Extract the (X, Y) coordinate from the center of the cell holding the provided text.  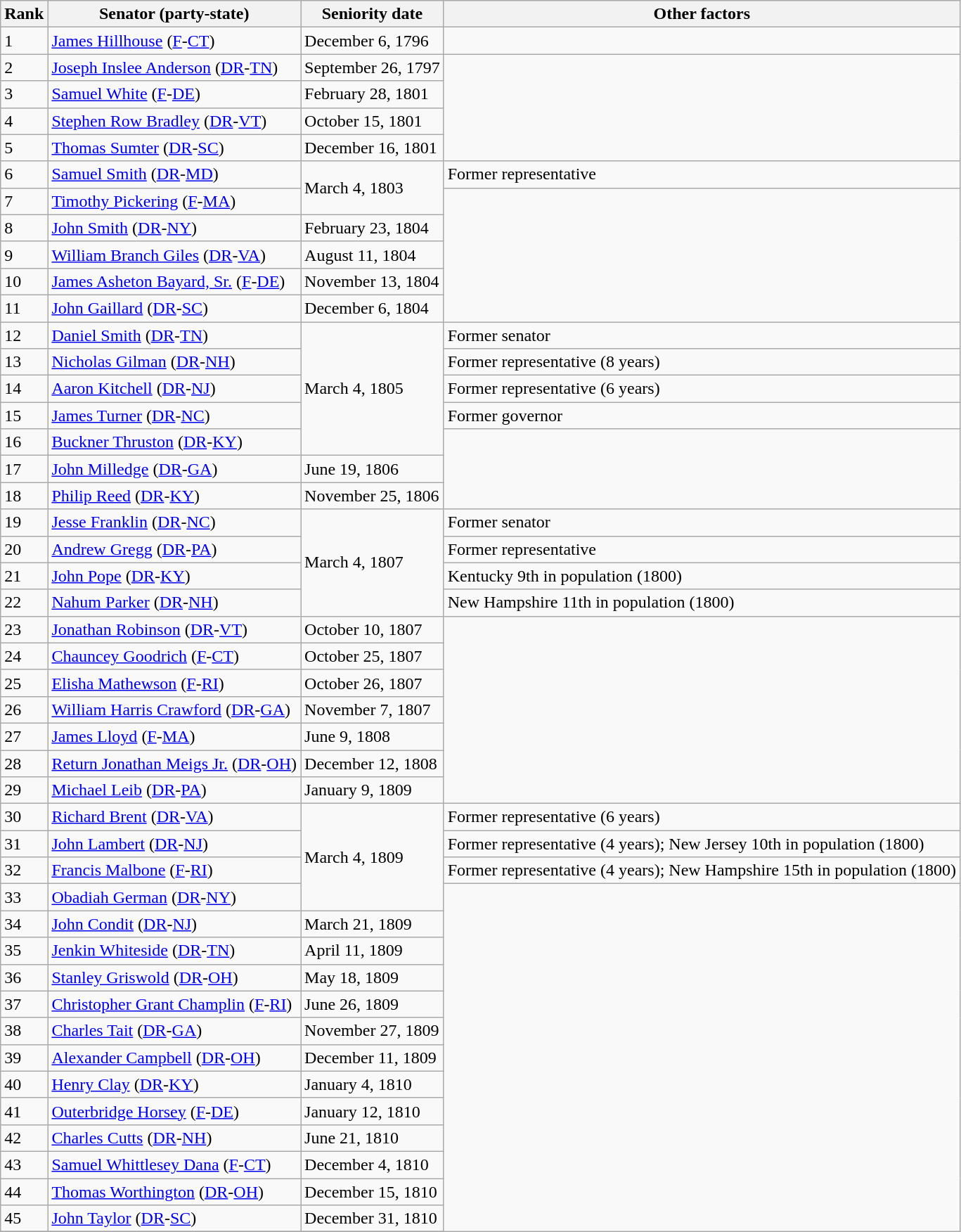
40 (24, 1084)
Chauncey Goodrich (F-CT) (174, 656)
John Condit (DR-NJ) (174, 924)
10 (24, 281)
Michael Leib (DR-PA) (174, 790)
22 (24, 603)
March 4, 1807 (373, 563)
William Harris Crawford (DR-GA) (174, 710)
Joseph Inslee Anderson (DR-TN) (174, 68)
23 (24, 629)
6 (24, 174)
5 (24, 148)
December 11, 1809 (373, 1058)
June 21, 1810 (373, 1138)
Andrew Gregg (DR-PA) (174, 549)
June 26, 1809 (373, 1004)
Kentucky 9th in population (1800) (702, 576)
28 (24, 763)
October 26, 1807 (373, 683)
James Asheton Bayard, Sr. (F-DE) (174, 281)
33 (24, 897)
26 (24, 710)
17 (24, 469)
February 23, 1804 (373, 228)
August 11, 1804 (373, 255)
43 (24, 1164)
3 (24, 94)
Former representative (4 years); New Jersey 10th in population (1800) (702, 844)
42 (24, 1138)
18 (24, 496)
May 18, 1809 (373, 977)
November 7, 1807 (373, 710)
James Hillhouse (F-CT) (174, 41)
9 (24, 255)
Samuel Smith (DR-MD) (174, 174)
Former governor (702, 416)
November 25, 1806 (373, 496)
Jonathan Robinson (DR-VT) (174, 629)
December 31, 1810 (373, 1219)
March 21, 1809 (373, 924)
4 (24, 121)
April 11, 1809 (373, 951)
12 (24, 335)
Former representative (8 years) (702, 362)
Thomas Sumter (DR-SC) (174, 148)
21 (24, 576)
Daniel Smith (DR-TN) (174, 335)
Senator (party-state) (174, 14)
Nicholas Gilman (DR-NH) (174, 362)
James Lloyd (F-MA) (174, 736)
45 (24, 1219)
Nahum Parker (DR-NH) (174, 603)
25 (24, 683)
1 (24, 41)
December 12, 1808 (373, 763)
Thomas Worthington (DR-OH) (174, 1192)
December 6, 1796 (373, 41)
44 (24, 1192)
Philip Reed (DR-KY) (174, 496)
January 9, 1809 (373, 790)
March 4, 1803 (373, 188)
Outerbridge Horsey (F-DE) (174, 1111)
32 (24, 871)
Rank (24, 14)
John Milledge (DR-GA) (174, 469)
John Lambert (DR-NJ) (174, 844)
Samuel White (F-DE) (174, 94)
John Gaillard (DR-SC) (174, 308)
20 (24, 549)
February 28, 1801 (373, 94)
December 6, 1804 (373, 308)
January 12, 1810 (373, 1111)
41 (24, 1111)
16 (24, 442)
11 (24, 308)
John Smith (DR-NY) (174, 228)
Buckner Thruston (DR-KY) (174, 442)
John Pope (DR-KY) (174, 576)
June 9, 1808 (373, 736)
December 4, 1810 (373, 1164)
Return Jonathan Meigs Jr. (DR-OH) (174, 763)
Henry Clay (DR-KY) (174, 1084)
Obadiah German (DR-NY) (174, 897)
38 (24, 1031)
Elisha Mathewson (F-RI) (174, 683)
30 (24, 817)
2 (24, 68)
Stanley Griswold (DR-OH) (174, 977)
7 (24, 201)
35 (24, 951)
Aaron Kitchell (DR-NJ) (174, 389)
8 (24, 228)
December 16, 1801 (373, 148)
13 (24, 362)
Charles Cutts (DR-NH) (174, 1138)
William Branch Giles (DR-VA) (174, 255)
December 15, 1810 (373, 1192)
October 15, 1801 (373, 121)
John Taylor (DR-SC) (174, 1219)
36 (24, 977)
14 (24, 389)
Richard Brent (DR-VA) (174, 817)
Samuel Whittlesey Dana (F-CT) (174, 1164)
Alexander Campbell (DR-OH) (174, 1058)
31 (24, 844)
19 (24, 522)
Stephen Row Bradley (DR-VT) (174, 121)
November 13, 1804 (373, 281)
James Turner (DR-NC) (174, 416)
24 (24, 656)
15 (24, 416)
New Hampshire 11th in population (1800) (702, 603)
37 (24, 1004)
Timothy Pickering (F-MA) (174, 201)
29 (24, 790)
Seniority date (373, 14)
Christopher Grant Champlin (F-RI) (174, 1004)
March 4, 1805 (373, 389)
Other factors (702, 14)
November 27, 1809 (373, 1031)
27 (24, 736)
Charles Tait (DR-GA) (174, 1031)
March 4, 1809 (373, 857)
October 25, 1807 (373, 656)
October 10, 1807 (373, 629)
Former representative (4 years); New Hampshire 15th in population (1800) (702, 871)
June 19, 1806 (373, 469)
39 (24, 1058)
Jesse Franklin (DR-NC) (174, 522)
Francis Malbone (F-RI) (174, 871)
Jenkin Whiteside (DR-TN) (174, 951)
34 (24, 924)
September 26, 1797 (373, 68)
January 4, 1810 (373, 1084)
